Find where the given text appears and provide that cell's center as [x, y] coordinate. 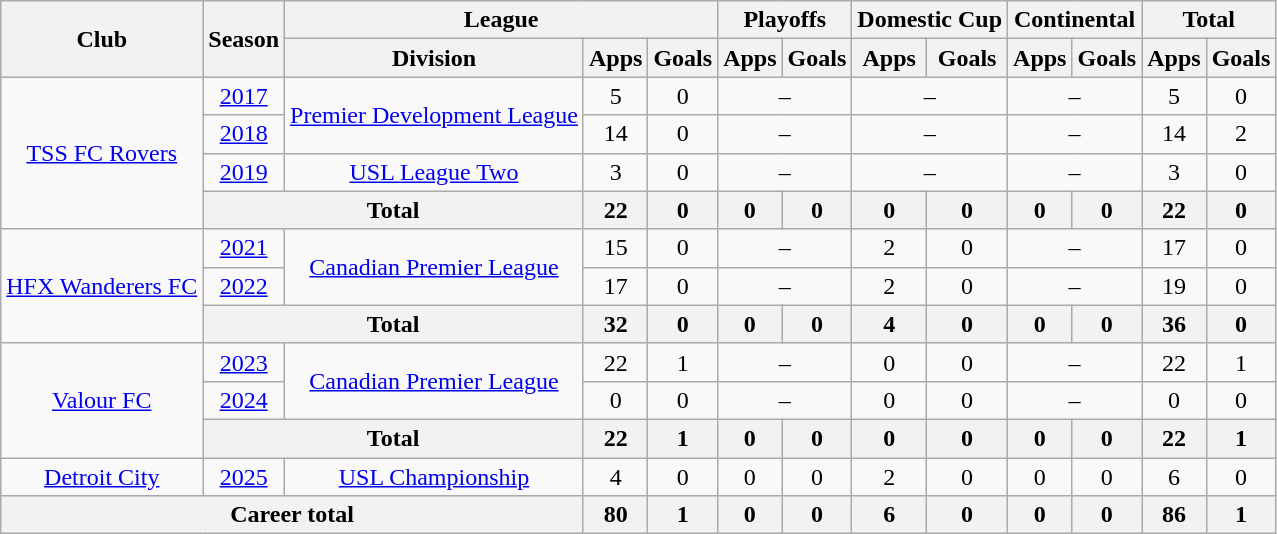
Season [244, 39]
Premier Development League [434, 115]
Playoffs [785, 20]
2024 [244, 400]
2025 [244, 477]
86 [1174, 515]
Career total [292, 515]
USL League Two [434, 172]
80 [615, 515]
15 [615, 248]
TSS FC Rovers [102, 153]
Continental [1075, 20]
2018 [244, 134]
32 [615, 324]
2021 [244, 248]
Detroit City [102, 477]
League [502, 20]
Club [102, 39]
2022 [244, 286]
Division [434, 58]
2023 [244, 362]
USL Championship [434, 477]
36 [1174, 324]
2017 [244, 96]
2019 [244, 172]
19 [1174, 286]
Domestic Cup [930, 20]
HFX Wanderers FC [102, 286]
Valour FC [102, 400]
